Scan for the cell matching the given text and deliver its (X, Y) coordinate at center. 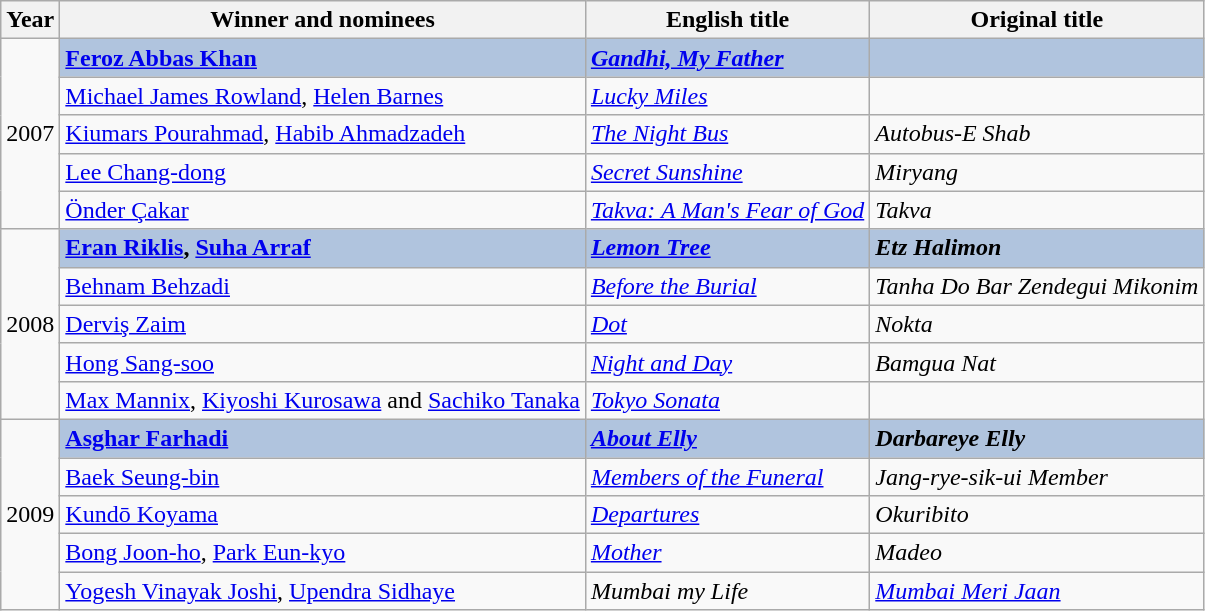
English title (727, 20)
Max Mannix, Kiyoshi Kurosawa and Sachiko Tanaka (323, 400)
Mumbai Meri Jaan (1037, 591)
Feroz Abbas Khan (323, 58)
Etz Halimon (1037, 248)
Darbareye Elly (1037, 438)
Baek Seung-bin (323, 477)
Members of the Funeral (727, 477)
Eran Riklis, Suha Arraf (323, 248)
Mother (727, 553)
Year (30, 20)
Takva (1037, 210)
Madeo (1037, 553)
Bong Joon-ho, Park Eun-kyo (323, 553)
Takva: A Man's Fear of God (727, 210)
2008 (30, 324)
Mumbai my Life (727, 591)
Okuribito (1037, 515)
Dot (727, 324)
Kiumars Pourahmad, Habib Ahmadzadeh (323, 134)
The Night Bus (727, 134)
Derviş Zaim (323, 324)
Winner and nominees (323, 20)
Tanha Do Bar Zendegui Mikonim (1037, 286)
Tokyo Sonata (727, 400)
Night and Day (727, 362)
Miryang (1037, 172)
Departures (727, 515)
Gandhi, My Father (727, 58)
Asghar Farhadi (323, 438)
2009 (30, 514)
Lee Chang-dong (323, 172)
Yogesh Vinayak Joshi, Upendra Sidhaye (323, 591)
Nokta (1037, 324)
Bamgua Nat (1037, 362)
Michael James Rowland, Helen Barnes (323, 96)
Kundō Koyama (323, 515)
Original title (1037, 20)
2007 (30, 134)
Jang-rye-sik-ui Member (1037, 477)
Secret Sunshine (727, 172)
Önder Çakar (323, 210)
Autobus-E Shab (1037, 134)
Behnam Behzadi (323, 286)
Hong Sang-soo (323, 362)
About Elly (727, 438)
Lemon Tree (727, 248)
Lucky Miles (727, 96)
Before the Burial (727, 286)
